Search for the cell housing the specified text and yield its [x, y] center coordinate. 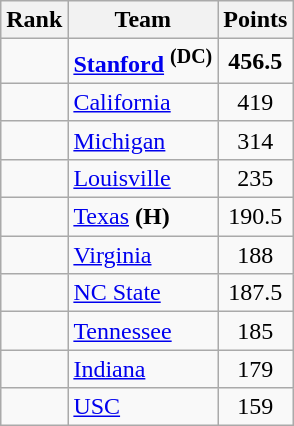
Points [256, 20]
Indiana [143, 369]
Team [143, 20]
Virginia [143, 255]
235 [256, 178]
Rank [34, 20]
Stanford (DC) [143, 62]
USC [143, 407]
Texas (H) [143, 217]
456.5 [256, 62]
Michigan [143, 140]
190.5 [256, 217]
Louisville [143, 178]
179 [256, 369]
188 [256, 255]
California [143, 102]
187.5 [256, 293]
185 [256, 331]
NC State [143, 293]
159 [256, 407]
314 [256, 140]
Tennessee [143, 331]
419 [256, 102]
